Scan for the cell matching the given text and deliver its (X, Y) coordinate at center. 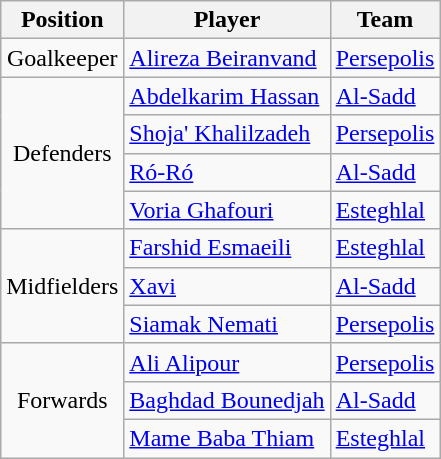
Goalkeeper (62, 58)
Forwards (62, 400)
Abdelkarim Hassan (227, 96)
Ró-Ró (227, 172)
Xavi (227, 286)
Position (62, 20)
Voria Ghafouri (227, 210)
Ali Alipour (227, 362)
Shoja' Khalilzadeh (227, 134)
Defenders (62, 153)
Farshid Esmaeili (227, 248)
Player (227, 20)
Midfielders (62, 286)
Mame Baba Thiam (227, 438)
Team (385, 20)
Siamak Nemati (227, 324)
Baghdad Bounedjah (227, 400)
Alireza Beiranvand (227, 58)
